Capture the cell that displays the provided text and extract its (X, Y) central coordinate. 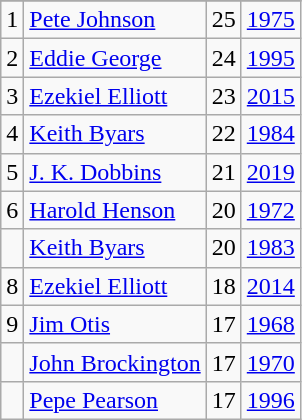
4 (12, 134)
Harold Henson (115, 210)
Jim Otis (115, 324)
22 (224, 134)
6 (12, 210)
9 (12, 324)
25 (224, 20)
1968 (270, 324)
1 (12, 20)
24 (224, 58)
1983 (270, 248)
8 (12, 286)
1984 (270, 134)
1972 (270, 210)
5 (12, 172)
2019 (270, 172)
Pepe Pearson (115, 400)
21 (224, 172)
1975 (270, 20)
1996 (270, 400)
23 (224, 96)
18 (224, 286)
2 (12, 58)
2015 (270, 96)
Pete Johnson (115, 20)
1970 (270, 362)
3 (12, 96)
J. K. Dobbins (115, 172)
1995 (270, 58)
John Brockington (115, 362)
2014 (270, 286)
Eddie George (115, 58)
